Pinpoint the cell where the given text exists, returning its (x, y) midpoint coordinate. 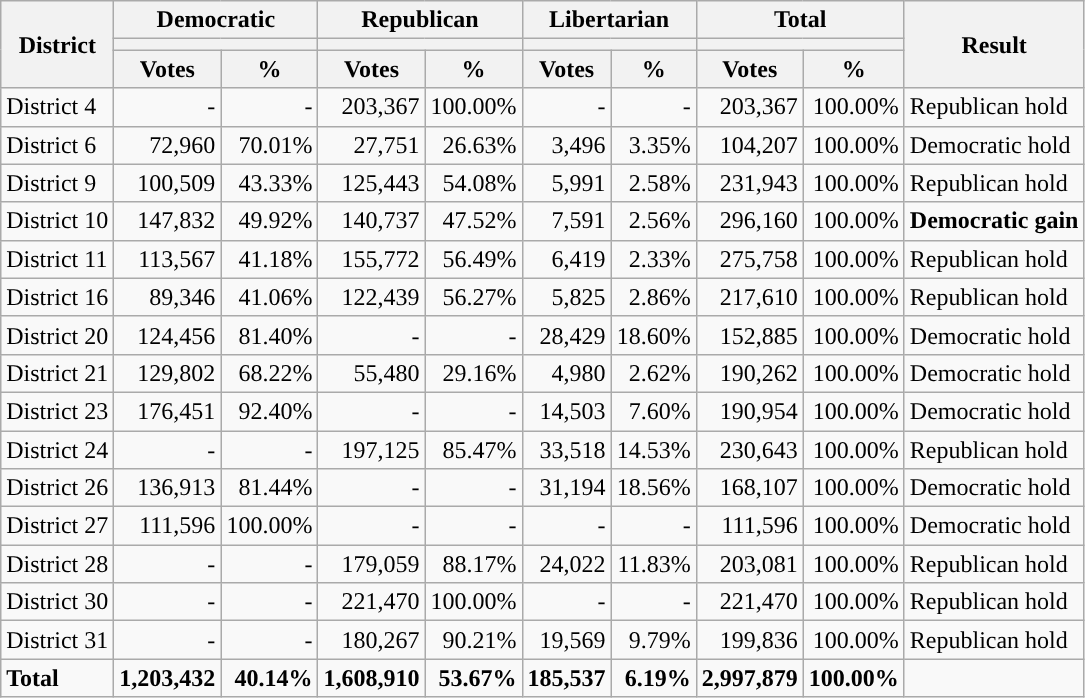
275,758 (750, 259)
2.33% (654, 259)
2.62% (654, 373)
District 10 (58, 221)
14,503 (566, 411)
92.40% (270, 411)
27,751 (372, 145)
190,954 (750, 411)
136,913 (168, 488)
District 21 (58, 373)
231,943 (750, 183)
89,346 (168, 297)
113,567 (168, 259)
Libertarian (609, 20)
53.67% (474, 678)
18.60% (654, 335)
District 9 (58, 183)
District 30 (58, 602)
68.22% (270, 373)
72,960 (168, 145)
100,509 (168, 183)
124,456 (168, 335)
Democratic gain (994, 221)
Republican (420, 20)
6.19% (654, 678)
197,125 (372, 449)
43.33% (270, 183)
7.60% (654, 411)
54.08% (474, 183)
1,608,910 (372, 678)
185,537 (566, 678)
2.86% (654, 297)
1,203,432 (168, 678)
180,267 (372, 640)
District 27 (58, 526)
District 16 (58, 297)
168,107 (750, 488)
11.83% (654, 564)
55,480 (372, 373)
2.56% (654, 221)
56.49% (474, 259)
18.56% (654, 488)
49.92% (270, 221)
3.35% (654, 145)
147,832 (168, 221)
District 6 (58, 145)
District 31 (58, 640)
190,262 (750, 373)
Democratic (216, 20)
19,569 (566, 640)
District 24 (58, 449)
Result (994, 44)
41.06% (270, 297)
176,451 (168, 411)
152,885 (750, 335)
217,610 (750, 297)
70.01% (270, 145)
2.58% (654, 183)
41.18% (270, 259)
District 28 (58, 564)
90.21% (474, 640)
District 20 (58, 335)
District 23 (58, 411)
122,439 (372, 297)
104,207 (750, 145)
140,737 (372, 221)
199,836 (750, 640)
296,160 (750, 221)
33,518 (566, 449)
District 11 (58, 259)
125,443 (372, 183)
District 4 (58, 107)
40.14% (270, 678)
6,419 (566, 259)
District (58, 44)
203,081 (750, 564)
7,591 (566, 221)
47.52% (474, 221)
5,825 (566, 297)
81.40% (270, 335)
24,022 (566, 564)
88.17% (474, 564)
14.53% (654, 449)
9.79% (654, 640)
29.16% (474, 373)
31,194 (566, 488)
5,991 (566, 183)
129,802 (168, 373)
81.44% (270, 488)
179,059 (372, 564)
District 26 (58, 488)
155,772 (372, 259)
2,997,879 (750, 678)
4,980 (566, 373)
56.27% (474, 297)
85.47% (474, 449)
26.63% (474, 145)
3,496 (566, 145)
28,429 (566, 335)
230,643 (750, 449)
